Identify which cell holds the provided text, then report its [X, Y] central coordinate. 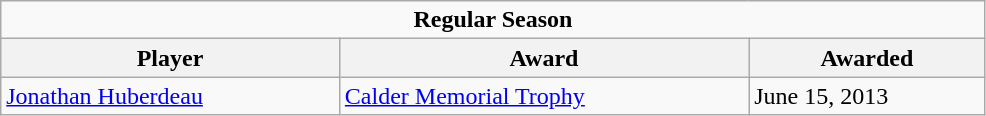
Award [544, 58]
June 15, 2013 [868, 96]
Regular Season [493, 20]
Jonathan Huberdeau [170, 96]
Awarded [868, 58]
Player [170, 58]
Calder Memorial Trophy [544, 96]
